Scan for the cell matching the given text and deliver its [x, y] coordinate at center. 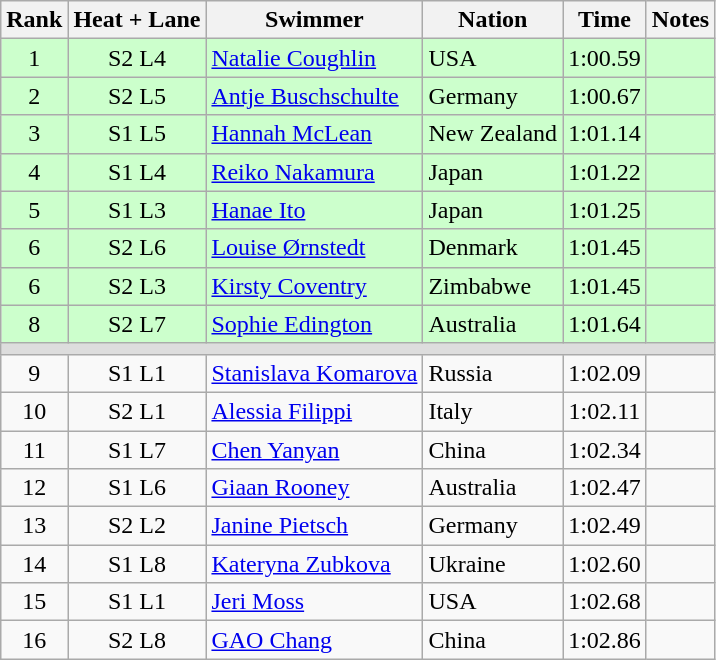
S1 L5 [137, 134]
15 [34, 602]
13 [34, 526]
S1 L8 [137, 564]
5 [34, 210]
Chen Yanyan [314, 449]
S2 L5 [137, 96]
Hannah McLean [314, 134]
S2 L1 [137, 411]
1:02.60 [605, 564]
Italy [493, 411]
9 [34, 373]
1:02.34 [605, 449]
12 [34, 488]
S2 L8 [137, 640]
Hanae Ito [314, 210]
Heat + Lane [137, 20]
3 [34, 134]
S2 L4 [137, 58]
Janine Pietsch [314, 526]
Denmark [493, 248]
S1 L6 [137, 488]
New Zealand [493, 134]
Kirsty Coventry [314, 286]
1:02.47 [605, 488]
1:01.25 [605, 210]
Louise Ørnstedt [314, 248]
1:00.59 [605, 58]
S2 L6 [137, 248]
S2 L3 [137, 286]
Nation [493, 20]
Notes [680, 20]
14 [34, 564]
Time [605, 20]
Jeri Moss [314, 602]
10 [34, 411]
1:01.14 [605, 134]
1:01.22 [605, 172]
S1 L3 [137, 210]
Natalie Coughlin [314, 58]
Stanislava Komarova [314, 373]
1:02.11 [605, 411]
Antje Buschschulte [314, 96]
8 [34, 324]
4 [34, 172]
2 [34, 96]
16 [34, 640]
1:02.68 [605, 602]
1:02.09 [605, 373]
S2 L7 [137, 324]
Reiko Nakamura [314, 172]
Ukraine [493, 564]
1 [34, 58]
11 [34, 449]
S2 L2 [137, 526]
Rank [34, 20]
Giaan Rooney [314, 488]
Swimmer [314, 20]
Kateryna Zubkova [314, 564]
Sophie Edington [314, 324]
1:00.67 [605, 96]
S1 L4 [137, 172]
1:02.86 [605, 640]
GAO Chang [314, 640]
Zimbabwe [493, 286]
S1 L7 [137, 449]
Alessia Filippi [314, 411]
Russia [493, 373]
1:01.64 [605, 324]
1:02.49 [605, 526]
